Return the (x, y) coordinate for the center point of the cell that contains the specified text.  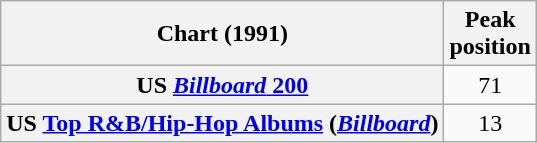
13 (490, 123)
US Top R&B/Hip-Hop Albums (Billboard) (222, 123)
Peakposition (490, 34)
71 (490, 85)
US Billboard 200 (222, 85)
Chart (1991) (222, 34)
